From the cell containing the given text, extract its center point as [X, Y] coordinate. 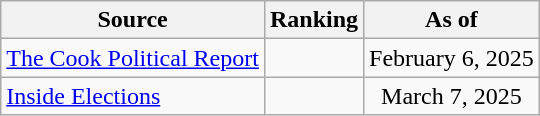
March 7, 2025 [452, 96]
As of [452, 20]
Ranking [314, 20]
Source [133, 20]
The Cook Political Report [133, 58]
February 6, 2025 [452, 58]
Inside Elections [133, 96]
